Identify which cell holds the provided text, then report its (X, Y) central coordinate. 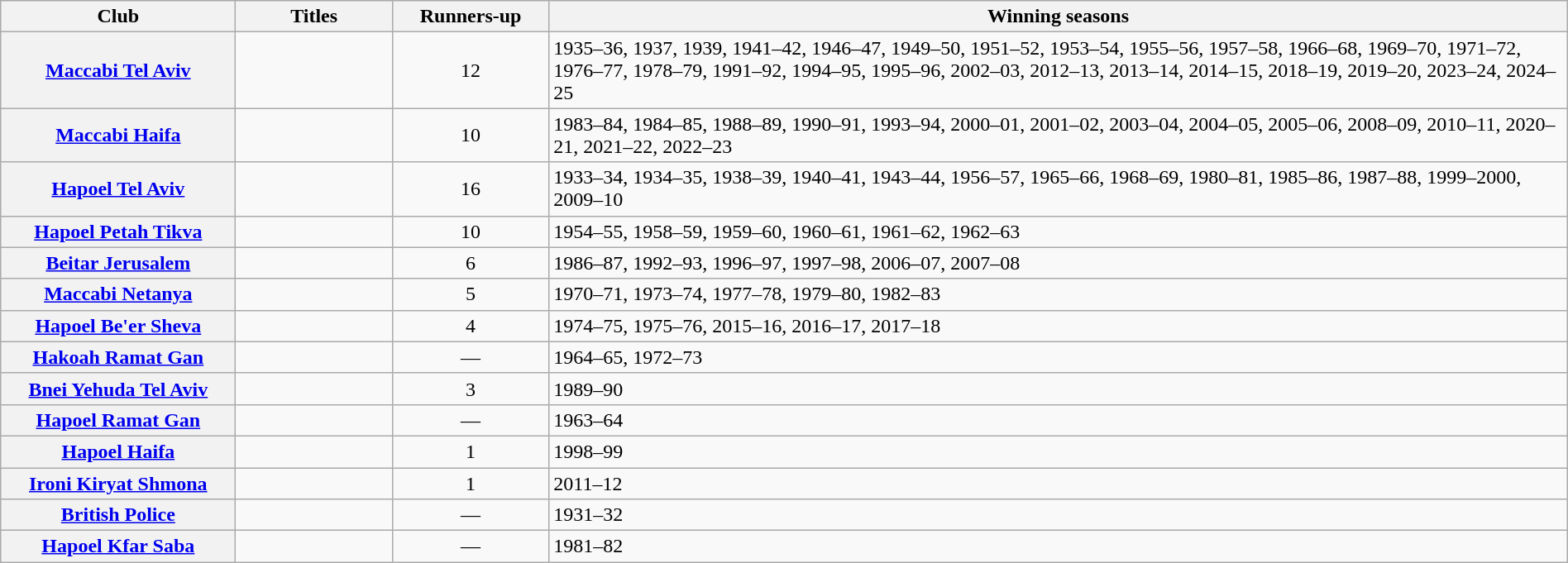
1989–90 (1059, 389)
Maccabi Tel Aviv (118, 70)
4 (470, 326)
Hapoel Ramat Gan (118, 420)
Hapoel Haifa (118, 451)
Bnei Yehuda Tel Aviv (118, 389)
1983–84, 1984–85, 1988–89, 1990–91, 1993–94, 2000–01, 2001–02, 2003–04, 2004–05, 2005–06, 2008–09, 2010–11, 2020–21, 2021–22, 2022–23 (1059, 136)
5 (470, 294)
Hapoel Petah Tikva (118, 231)
1970–71, 1973–74, 1977–78, 1979–80, 1982–83 (1059, 294)
16 (470, 188)
Hapoel Be'er Sheva (118, 326)
Beitar Jerusalem (118, 263)
Maccabi Netanya (118, 294)
1933–34, 1934–35, 1938–39, 1940–41, 1943–44, 1956–57, 1965–66, 1968–69, 1980–81, 1985–86, 1987–88, 1999–2000, 2009–10 (1059, 188)
Hapoel Tel Aviv (118, 188)
2011–12 (1059, 484)
12 (470, 70)
1986–87, 1992–93, 1996–97, 1997–98, 2006–07, 2007–08 (1059, 263)
Titles (314, 17)
Hakoah Ramat Gan (118, 357)
Runners-up (470, 17)
Club (118, 17)
Hapoel Kfar Saba (118, 546)
Maccabi Haifa (118, 136)
1998–99 (1059, 451)
1981–82 (1059, 546)
3 (470, 389)
1974–75, 1975–76, 2015–16, 2016–17, 2017–18 (1059, 326)
1931–32 (1059, 515)
1954–55, 1958–59, 1959–60, 1960–61, 1961–62, 1962–63 (1059, 231)
Winning seasons (1059, 17)
1964–65, 1972–73 (1059, 357)
Ironi Kiryat Shmona (118, 484)
British Police (118, 515)
6 (470, 263)
1963–64 (1059, 420)
